Capture the cell that displays the provided text and extract its [x, y] central coordinate. 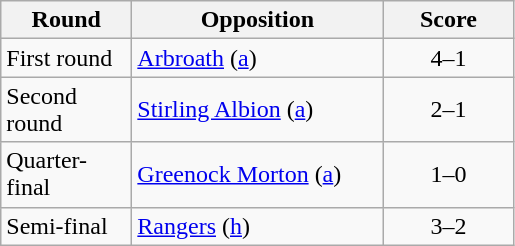
Opposition [258, 20]
1–0 [448, 174]
Arbroath (a) [258, 58]
Round [66, 20]
Score [448, 20]
Quarter-final [66, 174]
2–1 [448, 110]
Rangers (h) [258, 226]
Stirling Albion (a) [258, 110]
Second round [66, 110]
Semi-final [66, 226]
Greenock Morton (a) [258, 174]
3–2 [448, 226]
First round [66, 58]
4–1 [448, 58]
